Detect which cell encompasses the target text, then output its [X, Y] center coordinate. 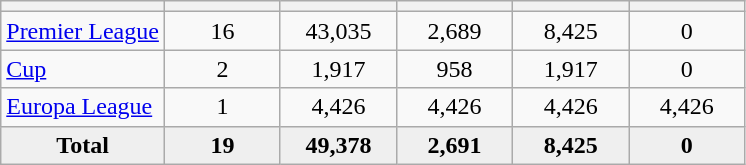
Cup [83, 69]
2 [222, 69]
Premier League [83, 31]
Europa League [83, 107]
958 [455, 69]
49,378 [338, 145]
19 [222, 145]
Total [83, 145]
2,689 [455, 31]
2,691 [455, 145]
1 [222, 107]
43,035 [338, 31]
16 [222, 31]
